Locate the cell with the specified text and output its [X, Y] center coordinate. 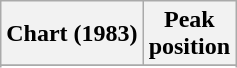
Peakposition [189, 34]
Chart (1983) [72, 34]
